Return the [X, Y] coordinate for the center point of the cell that contains the specified text.  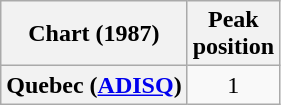
Chart (1987) [94, 34]
1 [233, 85]
Peakposition [233, 34]
Quebec (ADISQ) [94, 85]
